Capture the cell that displays the provided text and extract its [x, y] central coordinate. 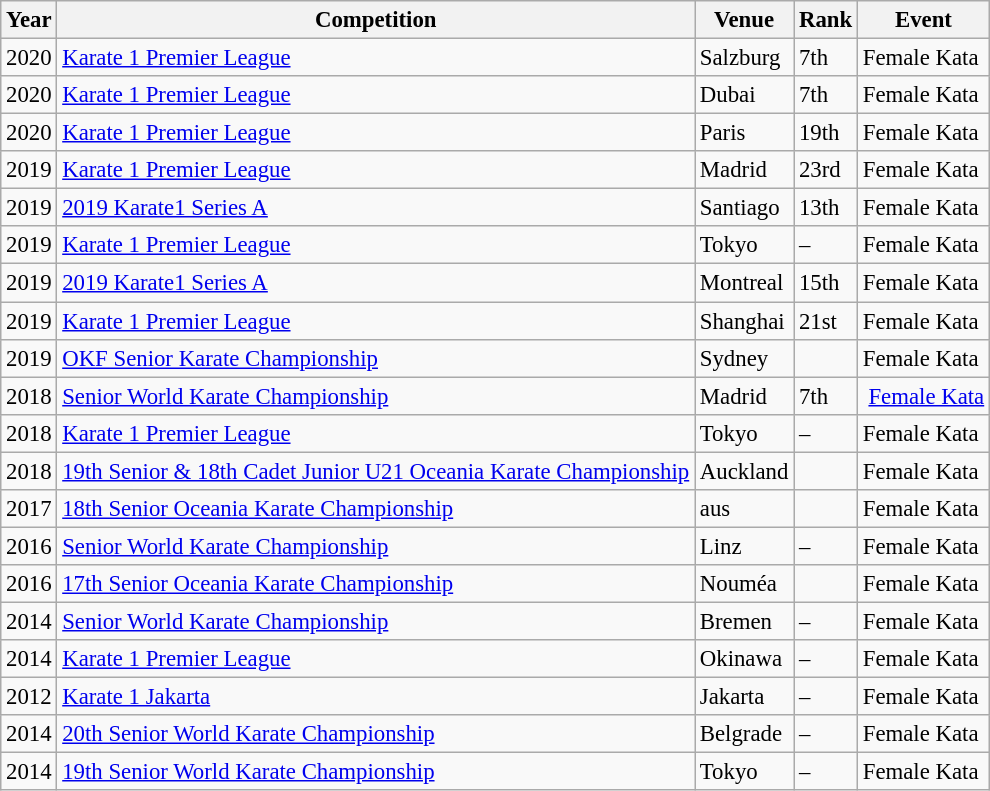
Competition [376, 20]
19th [826, 133]
20th Senior World Karate Championship [376, 734]
Bremen [744, 621]
Santiago [744, 208]
Shanghai [744, 321]
Event [923, 20]
2012 [29, 697]
13th [826, 208]
23rd [826, 170]
17th Senior Oceania Karate Championship [376, 584]
Linz [744, 546]
Sydney [744, 358]
Venue [744, 20]
Okinawa [744, 659]
Jakarta [744, 697]
Montreal [744, 283]
aus [744, 509]
Nouméa [744, 584]
15th [826, 283]
Paris [744, 133]
Rank [826, 20]
19th Senior & 18th Cadet Junior U21 Oceania Karate Championship [376, 471]
Dubai [744, 95]
Year [29, 20]
19th Senior World Karate Championship [376, 772]
Auckland [744, 471]
Belgrade [744, 734]
21st [826, 321]
2017 [29, 509]
Karate 1 Jakarta [376, 697]
18th Senior Oceania Karate Championship [376, 509]
Salzburg [744, 58]
OKF Senior Karate Championship [376, 358]
